Identify which cell holds the provided text, then report its [x, y] central coordinate. 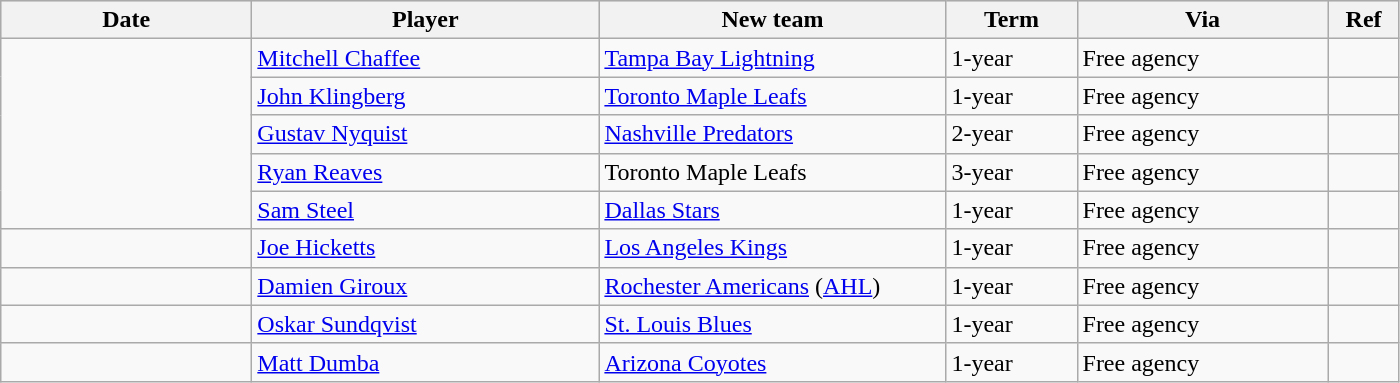
Player [426, 20]
Nashville Predators [772, 134]
Joe Hicketts [426, 248]
2-year [1012, 134]
Tampa Bay Lightning [772, 58]
Mitchell Chaffee [426, 58]
Gustav Nyquist [426, 134]
Arizona Coyotes [772, 362]
Via [1202, 20]
Dallas Stars [772, 210]
Damien Giroux [426, 286]
New team [772, 20]
Oskar Sundqvist [426, 324]
Ref [1364, 20]
Ryan Reaves [426, 172]
Date [126, 20]
Los Angeles Kings [772, 248]
Rochester Americans (AHL) [772, 286]
Term [1012, 20]
3-year [1012, 172]
Matt Dumba [426, 362]
John Klingberg [426, 96]
St. Louis Blues [772, 324]
Sam Steel [426, 210]
